For the text-containing cell, return its midpoint in (X, Y) coordinate format. 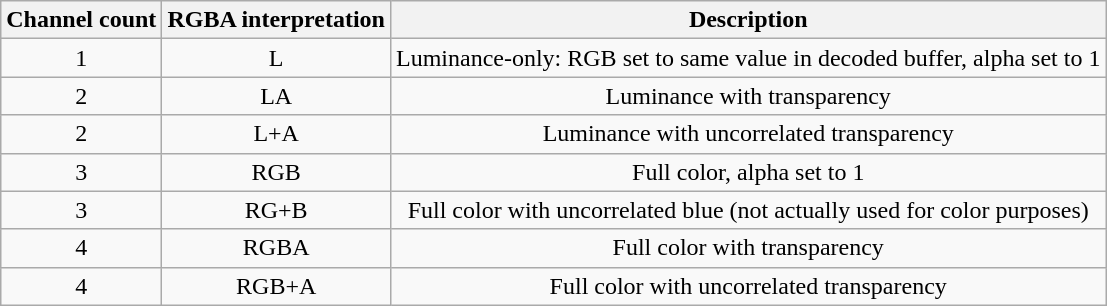
Full color with uncorrelated blue (not actually used for color purposes) (748, 210)
L (276, 58)
Description (748, 20)
Luminance-only: RGB set to same value in decoded buffer, alpha set to 1 (748, 58)
Luminance with uncorrelated transparency (748, 134)
RGBA interpretation (276, 20)
RGB (276, 172)
Full color with uncorrelated transparency (748, 286)
L+A (276, 134)
Channel count (82, 20)
RG+B (276, 210)
LA (276, 96)
Full color with transparency (748, 248)
Full color, alpha set to 1 (748, 172)
RGB+A (276, 286)
1 (82, 58)
Luminance with transparency (748, 96)
RGBA (276, 248)
